For the text-containing cell, return its midpoint in [X, Y] coordinate format. 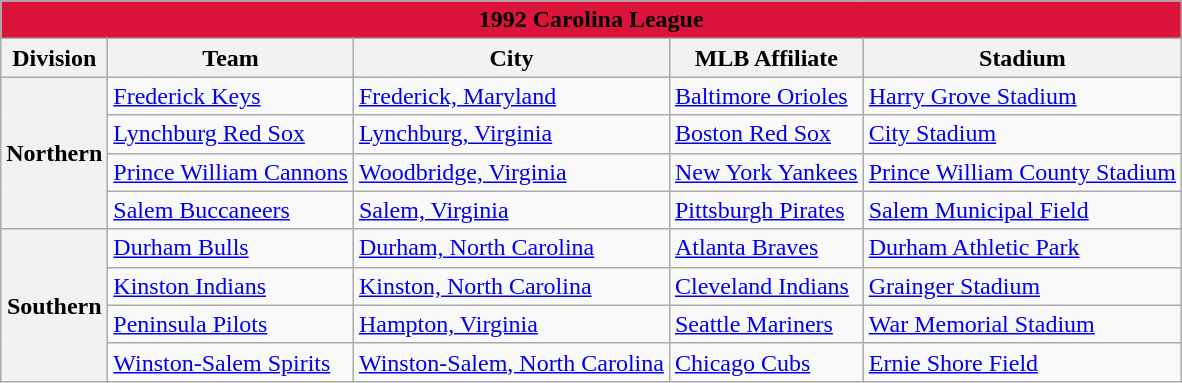
Frederick, Maryland [511, 96]
Woodbridge, Virginia [511, 172]
Salem, Virginia [511, 210]
Lynchburg Red Sox [231, 134]
Stadium [1022, 58]
Kinston, North Carolina [511, 286]
Lynchburg, Virginia [511, 134]
City [511, 58]
Northern [54, 153]
Seattle Mariners [766, 324]
Division [54, 58]
Durham, North Carolina [511, 248]
Cleveland Indians [766, 286]
Southern [54, 305]
MLB Affiliate [766, 58]
Harry Grove Stadium [1022, 96]
Salem Buccaneers [231, 210]
Ernie Shore Field [1022, 362]
Hampton, Virginia [511, 324]
1992 Carolina League [592, 20]
Durham Bulls [231, 248]
Pittsburgh Pirates [766, 210]
Prince William Cannons [231, 172]
Frederick Keys [231, 96]
Durham Athletic Park [1022, 248]
Grainger Stadium [1022, 286]
Salem Municipal Field [1022, 210]
City Stadium [1022, 134]
Boston Red Sox [766, 134]
Atlanta Braves [766, 248]
Winston-Salem, North Carolina [511, 362]
Winston-Salem Spirits [231, 362]
Peninsula Pilots [231, 324]
Prince William County Stadium [1022, 172]
Baltimore Orioles [766, 96]
New York Yankees [766, 172]
Chicago Cubs [766, 362]
War Memorial Stadium [1022, 324]
Team [231, 58]
Kinston Indians [231, 286]
